For the text-containing cell, return its midpoint in [x, y] coordinate format. 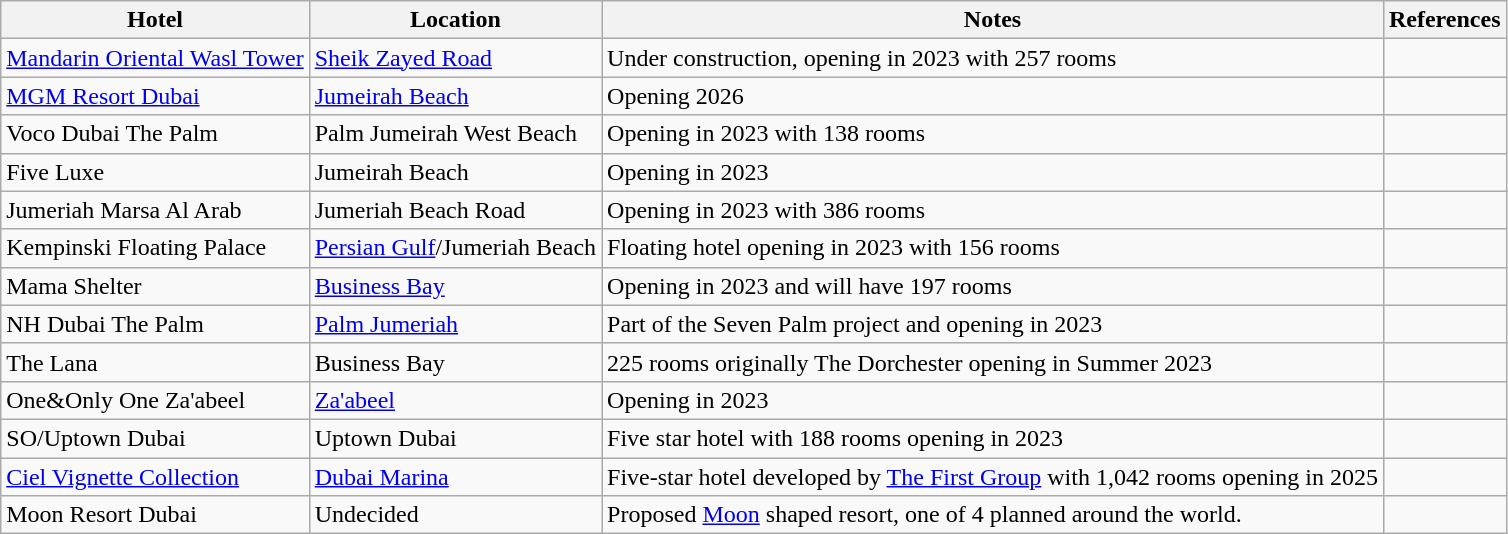
Location [455, 20]
225 rooms originally The Dorchester opening in Summer 2023 [993, 362]
Under construction, opening in 2023 with 257 rooms [993, 58]
Dubai Marina [455, 477]
Proposed Moon shaped resort, one of 4 planned around the world. [993, 515]
Mandarin Oriental Wasl Tower [155, 58]
MGM Resort Dubai [155, 96]
References [1444, 20]
Opening in 2023 with 138 rooms [993, 134]
Five-star hotel developed by The First Group with 1,042 rooms opening in 2025 [993, 477]
Opening 2026 [993, 96]
Moon Resort Dubai [155, 515]
NH Dubai The Palm [155, 324]
Jumeriah Beach Road [455, 210]
Notes [993, 20]
Voco Dubai The Palm [155, 134]
Ciel Vignette Collection [155, 477]
Sheik Zayed Road [455, 58]
The Lana [155, 362]
Five Luxe [155, 172]
Uptown Dubai [455, 438]
Jumeriah Marsa Al Arab [155, 210]
Opening in 2023 with 386 rooms [993, 210]
Palm Jumeriah [455, 324]
Kempinski Floating Palace [155, 248]
Undecided [455, 515]
One&Only One Za'abeel [155, 400]
SO/Uptown Dubai [155, 438]
Palm Jumeirah West Beach [455, 134]
Floating hotel opening in 2023 with 156 rooms [993, 248]
Five star hotel with 188 rooms opening in 2023 [993, 438]
Part of the Seven Palm project and opening in 2023 [993, 324]
Za'abeel [455, 400]
Mama Shelter [155, 286]
Opening in 2023 and will have 197 rooms [993, 286]
Hotel [155, 20]
Persian Gulf/Jumeriah Beach [455, 248]
